Return the (x, y) coordinate for the center point of the cell that contains the specified text.  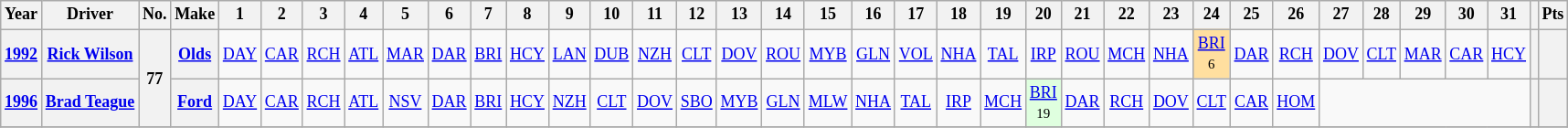
1 (239, 15)
15 (828, 15)
Pts (1553, 15)
3 (323, 15)
Brad Teague (90, 103)
20 (1044, 15)
Ford (196, 103)
SBO (696, 103)
6 (450, 15)
NSV (406, 103)
11 (655, 15)
Year (22, 15)
25 (1252, 15)
Make (196, 15)
MLW (828, 103)
31 (1510, 15)
23 (1171, 15)
BRI6 (1212, 54)
No. (155, 15)
18 (959, 15)
77 (155, 79)
Driver (90, 15)
VOL (916, 54)
30 (1467, 15)
5 (406, 15)
21 (1082, 15)
16 (874, 15)
2 (281, 15)
26 (1296, 15)
4 (364, 15)
DUB (612, 54)
28 (1382, 15)
1992 (22, 54)
7 (488, 15)
29 (1423, 15)
Rick Wilson (90, 54)
Olds (196, 54)
1996 (22, 103)
22 (1127, 15)
13 (739, 15)
10 (612, 15)
9 (569, 15)
BRI19 (1044, 103)
LAN (569, 54)
8 (528, 15)
HOM (1296, 103)
24 (1212, 15)
27 (1341, 15)
19 (1003, 15)
14 (784, 15)
17 (916, 15)
12 (696, 15)
